From the cell containing the given text, extract its center point as (x, y) coordinate. 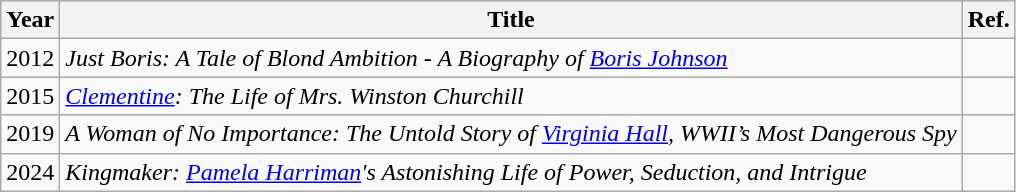
Year (30, 20)
Just Boris: A Tale of Blond Ambition - A Biography of Boris Johnson (511, 58)
Title (511, 20)
2015 (30, 96)
Clementine: The Life of Mrs. Winston Churchill (511, 96)
Kingmaker: Pamela Harriman's Astonishing Life of Power, Seduction, and Intrigue (511, 172)
2012 (30, 58)
A Woman of No Importance: The Untold Story of Virginia Hall, WWII’s Most Dangerous Spy (511, 134)
2019 (30, 134)
2024 (30, 172)
Ref. (988, 20)
